Detect which cell encompasses the target text, then output its [x, y] center coordinate. 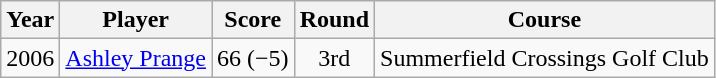
Summerfield Crossings Golf Club [545, 58]
Course [545, 20]
Score [254, 20]
Player [136, 20]
Year [30, 20]
2006 [30, 58]
66 (−5) [254, 58]
Ashley Prange [136, 58]
Round [334, 20]
3rd [334, 58]
